From the cell containing the given text, extract its center point as [X, Y] coordinate. 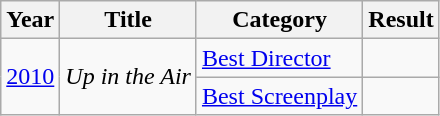
Year [30, 20]
Title [128, 20]
Result [401, 20]
Best Director [279, 58]
Best Screenplay [279, 96]
2010 [30, 77]
Up in the Air [128, 77]
Category [279, 20]
